Find where the given text appears and provide that cell's center as [X, Y] coordinate. 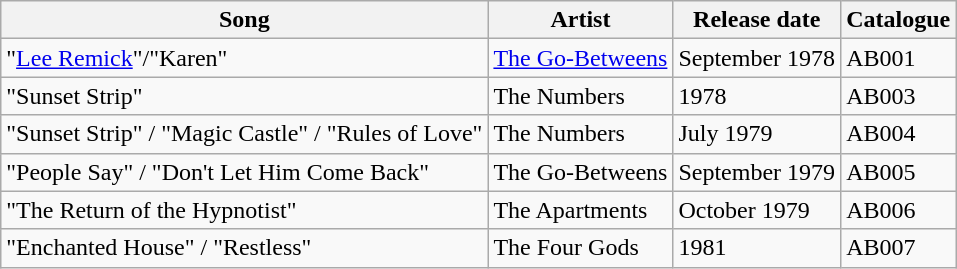
"Sunset Strip" / "Magic Castle" / "Rules of Love" [244, 134]
Song [244, 20]
1978 [757, 96]
"Enchanted House" / "Restless" [244, 248]
"Sunset Strip" [244, 96]
"Lee Remick"/"Karen" [244, 58]
AB006 [898, 210]
The Four Gods [580, 248]
"People Say" / "Don't Let Him Come Back" [244, 172]
September 1979 [757, 172]
AB004 [898, 134]
AB007 [898, 248]
"The Return of the Hypnotist" [244, 210]
October 1979 [757, 210]
1981 [757, 248]
September 1978 [757, 58]
AB003 [898, 96]
AB005 [898, 172]
Artist [580, 20]
The Apartments [580, 210]
Release date [757, 20]
Catalogue [898, 20]
AB001 [898, 58]
July 1979 [757, 134]
